Search for the cell housing the specified text and yield its [x, y] center coordinate. 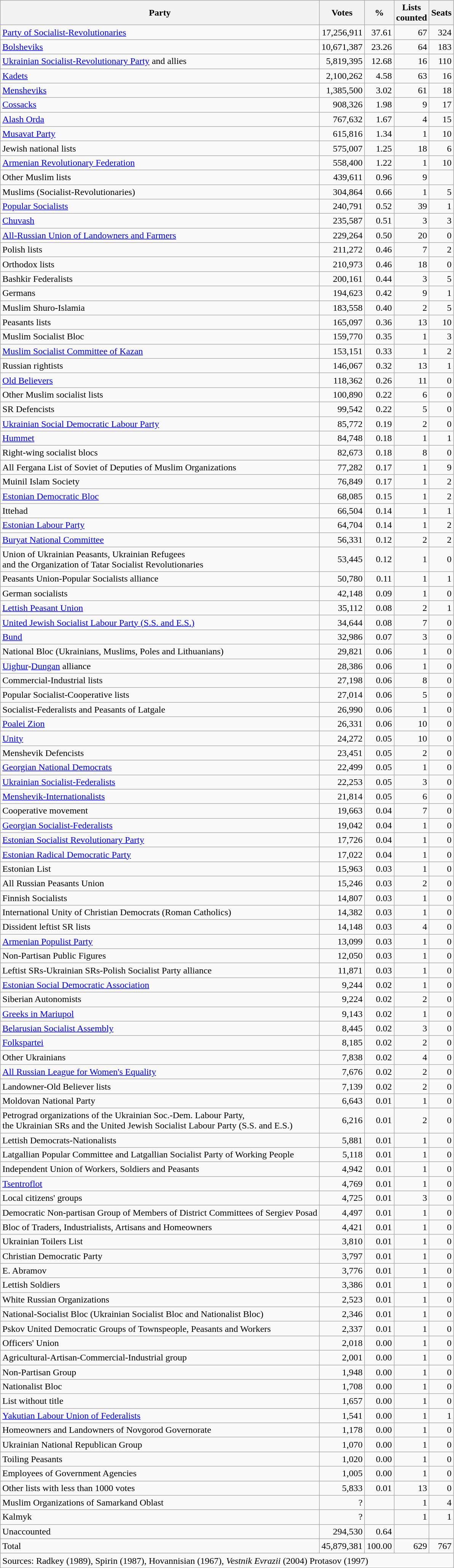
Bashkir Federalists [160, 279]
Yakutian Labour Union of Federalists [160, 1416]
Sources: Radkey (1989), Spirin (1987), Hovannisian (1967), Vestnik Evrazii (2004) Protasov (1997) [227, 1560]
7,676 [342, 1072]
1,070 [342, 1445]
Menshevik Defencists [160, 753]
10,671,387 [342, 47]
64 [411, 47]
17,726 [342, 840]
153,151 [342, 351]
229,264 [342, 235]
0.19 [379, 424]
183,558 [342, 308]
21,814 [342, 796]
Georgian Socialist-Federalists [160, 825]
Cossacks [160, 105]
Muslim Organizations of Samarkand Oblast [160, 1502]
159,770 [342, 337]
Bolsheviks [160, 47]
100.00 [379, 1546]
Officers' Union [160, 1343]
39 [411, 206]
Muslims (Socialist-Revolutionaries) [160, 192]
1.22 [379, 163]
Landowner-Old Believer lists [160, 1086]
82,673 [342, 453]
International Unity of Christian Democrats (Roman Catholics) [160, 913]
Non-Partisan Group [160, 1372]
Armenian Populist Party [160, 941]
767 [441, 1546]
294,530 [342, 1531]
Uighur-Dungan alliance [160, 666]
Other Muslim lists [160, 177]
Jewish national lists [160, 148]
17 [441, 105]
Non-Partisan Public Figures [160, 956]
53,445 [342, 559]
Folkspartei [160, 1043]
629 [411, 1546]
26,331 [342, 724]
SR Defencists [160, 409]
45,879,381 [342, 1546]
0.32 [379, 366]
1,948 [342, 1372]
17,022 [342, 854]
23,451 [342, 753]
Muslim Shuro-Islamia [160, 308]
Ukrainian Socialist-Revolutionary Party and allies [160, 61]
0.33 [379, 351]
575,007 [342, 148]
Mensheviks [160, 90]
Muslim Socialist Committee of Kazan [160, 351]
Ukrainian Social Democratic Labour Party [160, 424]
Christian Democratic Party [160, 1256]
68,085 [342, 496]
Employees of Government Agencies [160, 1474]
767,632 [342, 119]
19,042 [342, 825]
Party [160, 13]
Menshevik-Internationalists [160, 796]
66,504 [342, 511]
Georgian National Democrats [160, 767]
1,020 [342, 1459]
0.52 [379, 206]
German socialists [160, 593]
3.02 [379, 90]
Toiling Peasants [160, 1459]
22,253 [342, 782]
Nationalist Bloc [160, 1387]
Unaccounted [160, 1531]
15,246 [342, 883]
1,178 [342, 1430]
8,185 [342, 1043]
Ukrainian Toilers List [160, 1242]
85,772 [342, 424]
Independent Union of Workers, Soldiers and Peasants [160, 1169]
Popular Socialists [160, 206]
56,331 [342, 540]
27,014 [342, 695]
5,881 [342, 1140]
64,704 [342, 525]
42,148 [342, 593]
3,797 [342, 1256]
Local citizens' groups [160, 1198]
Popular Socialist-Cooperative lists [160, 695]
United Jewish Socialist Labour Party (S.S. and E.S.) [160, 622]
Peasants lists [160, 322]
2,001 [342, 1357]
210,973 [342, 264]
2,100,262 [342, 76]
0.11 [379, 579]
23.26 [379, 47]
Homeowners and Landowners of Novgorod Governorate [160, 1430]
28,386 [342, 666]
Right-wing socialist blocs [160, 453]
1,657 [342, 1401]
Cooperative movement [160, 811]
34,644 [342, 622]
Lettish Peasant Union [160, 608]
3,776 [342, 1271]
Ittehad [160, 511]
Alash Orda [160, 119]
146,067 [342, 366]
Kalmyk [160, 1517]
77,282 [342, 467]
Estonian Democratic Bloc [160, 496]
76,849 [342, 482]
2,018 [342, 1343]
Peasants Union-Popular Socialists alliance [160, 579]
Estonian List [160, 869]
5,833 [342, 1488]
Agricultural-Artisan-Commercial-Industrial group [160, 1357]
37.61 [379, 32]
26,990 [342, 710]
2,346 [342, 1314]
194,623 [342, 293]
Petrograd organizations of the Ukrainian Soc.-Dem. Labour Party, the Ukrainian SRs and the United Jewish Socialist Labour Party (S.S. and E.S.) [160, 1120]
19,663 [342, 811]
35,112 [342, 608]
27,198 [342, 681]
211,272 [342, 250]
4,942 [342, 1169]
24,272 [342, 738]
Finnish Socialists [160, 898]
Chuvash [160, 221]
9,224 [342, 999]
14,148 [342, 927]
0.44 [379, 279]
Socialist-Federalists and Peasants of Latgale [160, 710]
0.15 [379, 496]
Armenian Revolutionary Federation [160, 163]
12.68 [379, 61]
4.58 [379, 76]
Total [160, 1546]
Bund [160, 637]
3,810 [342, 1242]
Union of Ukrainian Peasants, Ukrainian Refugees and the Organization of Tatar Socialist Revolutionaries [160, 559]
908,326 [342, 105]
63 [411, 76]
50,780 [342, 579]
4,725 [342, 1198]
1.98 [379, 105]
Siberian Autonomists [160, 999]
0.96 [379, 177]
E. Abramov [160, 1271]
165,097 [342, 322]
Russian rightists [160, 366]
Other Muslim socialist lists [160, 395]
Polish lists [160, 250]
3,386 [342, 1285]
183 [441, 47]
304,864 [342, 192]
Lettish Democrats-Nationalists [160, 1140]
Muslim Socialist Bloc [160, 337]
1.25 [379, 148]
All-Russian Union of Landowners and Farmers [160, 235]
All Fergana List of Soviet of Deputies of Muslim Organizations [160, 467]
5,118 [342, 1155]
Old Believers [160, 380]
615,816 [342, 134]
1.34 [379, 134]
Hummet [160, 438]
110 [441, 61]
Commercial-Industrial lists [160, 681]
National-Socialist Bloc (Ukrainian Socialist Bloc and Nationalist Bloc) [160, 1314]
14,807 [342, 898]
Votes [342, 13]
2,337 [342, 1328]
Dissident leftist SR lists [160, 927]
14,382 [342, 913]
0.51 [379, 221]
235,587 [342, 221]
0.35 [379, 337]
200,161 [342, 279]
0.36 [379, 322]
Pskov United Democratic Groups of Townspeople, Peasants and Workers [160, 1328]
Bloc of Traders, Industrialists, Artisans and Homeowners [160, 1227]
List without title [160, 1401]
Poalei Zion [160, 724]
7,139 [342, 1086]
7,838 [342, 1057]
13,099 [342, 941]
100,890 [342, 395]
Orthodox lists [160, 264]
Buryat National Committee [160, 540]
0.40 [379, 308]
% [379, 13]
32,986 [342, 637]
Ukrainian National Republican Group [160, 1445]
Estonian Social Democratic Association [160, 985]
0.50 [379, 235]
Ukrainian Socialist-Federalists [160, 782]
84,748 [342, 438]
118,362 [342, 380]
Belarusian Socialist Assembly [160, 1028]
29,821 [342, 651]
0.42 [379, 293]
0.26 [379, 380]
All Russian League for Women's Equality [160, 1072]
6,643 [342, 1101]
11,871 [342, 970]
439,611 [342, 177]
20 [411, 235]
4,497 [342, 1213]
558,400 [342, 163]
Seats [441, 13]
Tsentroflot [160, 1184]
Musavat Party [160, 134]
2,523 [342, 1299]
National Bloc (Ukrainians, Muslims, Poles and Lithuanians) [160, 651]
6,216 [342, 1120]
4,769 [342, 1184]
1,005 [342, 1474]
61 [411, 90]
1.67 [379, 119]
0.09 [379, 593]
240,791 [342, 206]
15,963 [342, 869]
Germans [160, 293]
Greeks in Mariupol [160, 1014]
1,385,500 [342, 90]
White Russian Organizations [160, 1299]
22,499 [342, 767]
99,542 [342, 409]
12,050 [342, 956]
Kadets [160, 76]
0.07 [379, 637]
8,445 [342, 1028]
Unity [160, 738]
Democratic Non-partisan Group of Members of District Committees of Sergiev Posad [160, 1213]
0.66 [379, 192]
67 [411, 32]
Muinil Islam Society [160, 482]
5,819,395 [342, 61]
4,421 [342, 1227]
0.64 [379, 1531]
Estonian Radical Democratic Party [160, 854]
1,708 [342, 1387]
Moldovan National Party [160, 1101]
Lettish Soldiers [160, 1285]
Party of Socialist-Revolutionaries [160, 32]
Latgallian Popular Committee and Latgallian Socialist Party of Working People [160, 1155]
15 [441, 119]
9,143 [342, 1014]
1,541 [342, 1416]
All Russian Peasants Union [160, 883]
Other lists with less than 1000 votes [160, 1488]
Estonian Socialist Revolutionary Party [160, 840]
Listscounted [411, 13]
11 [411, 380]
9,244 [342, 985]
324 [441, 32]
Estonian Labour Party [160, 525]
Leftist SRs-Ukrainian SRs-Polish Socialist Party alliance [160, 970]
17,256,911 [342, 32]
Other Ukrainians [160, 1057]
